Find where the given text appears and provide that cell's center as [x, y] coordinate. 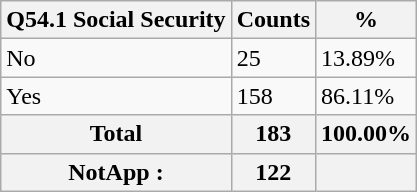
% [366, 20]
NotApp : [116, 172]
100.00% [366, 134]
Q54.1 Social Security [116, 20]
158 [273, 96]
122 [273, 172]
Yes [116, 96]
Counts [273, 20]
183 [273, 134]
No [116, 58]
13.89% [366, 58]
25 [273, 58]
86.11% [366, 96]
Total [116, 134]
